Search for the cell housing the specified text and yield its [x, y] center coordinate. 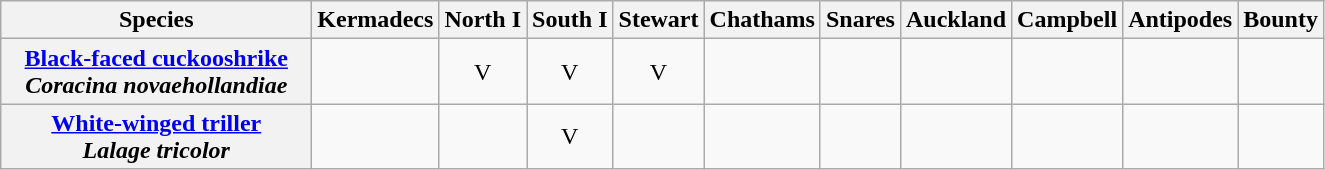
Auckland [956, 20]
Species [156, 20]
Stewart [658, 20]
Campbell [1068, 20]
North I [483, 20]
South I [570, 20]
Snares [860, 20]
Kermadecs [376, 20]
Bounty [1281, 20]
Black-faced cuckooshrikeCoracina novaehollandiae [156, 72]
White-winged trillerLalage tricolor [156, 136]
Antipodes [1180, 20]
Chathams [762, 20]
